Find where the given text appears and provide that cell's center as [x, y] coordinate. 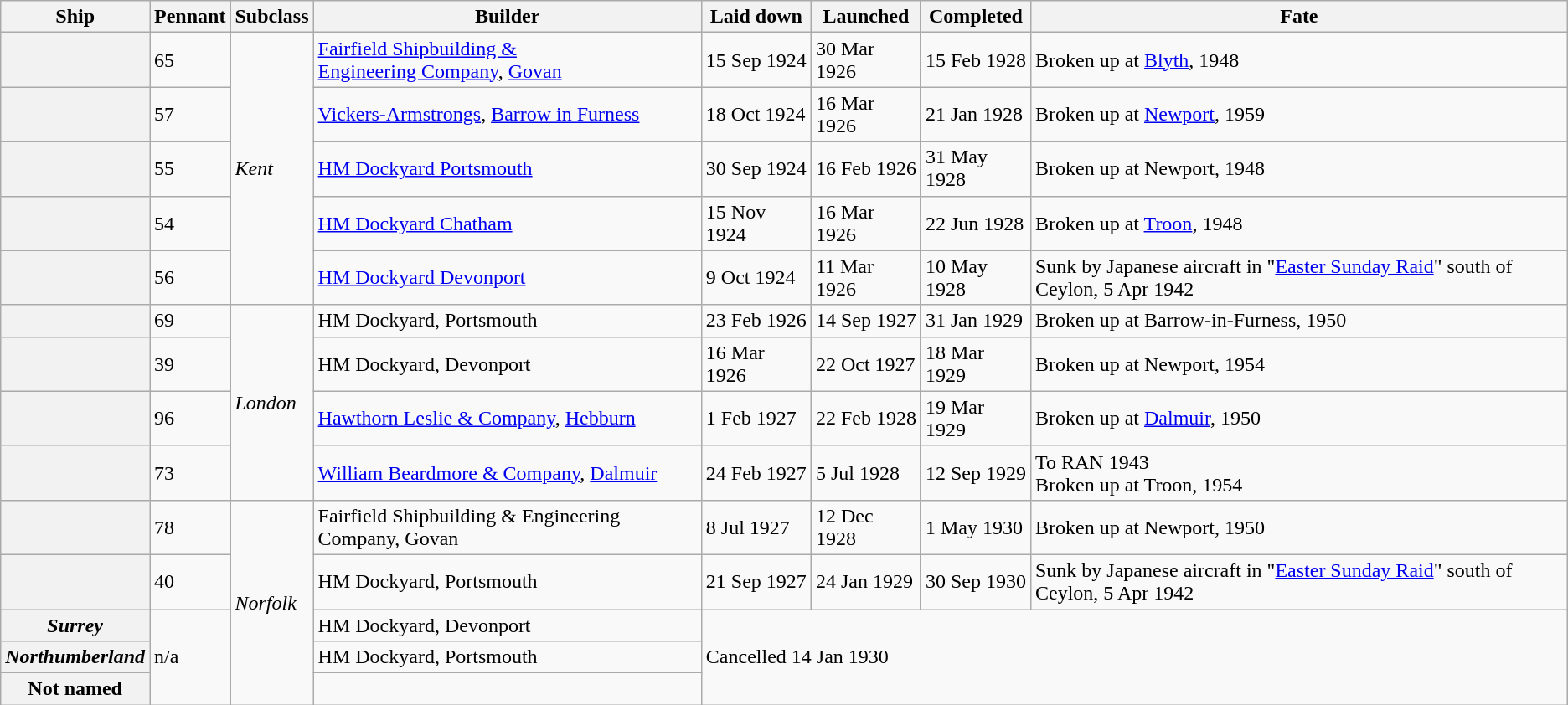
Broken up at Blyth, 1948 [1298, 60]
Pennant [190, 17]
To RAN 1943Broken up at Troon, 1954 [1298, 472]
39 [190, 363]
65 [190, 60]
21 Jan 1928 [975, 114]
31 May 1928 [975, 169]
30 Sep 1930 [975, 581]
14 Sep 1927 [866, 321]
Northumberland [75, 657]
96 [190, 419]
5 Jul 1928 [866, 472]
30 Mar 1926 [866, 60]
8 Jul 1927 [756, 527]
54 [190, 223]
30 Sep 1924 [756, 169]
78 [190, 527]
Completed [975, 17]
31 Jan 1929 [975, 321]
56 [190, 278]
Kent [271, 169]
Broken up at Newport, 1948 [1298, 169]
22 Oct 1927 [866, 363]
London [271, 402]
Ship [75, 17]
1 Feb 1927 [756, 419]
55 [190, 169]
12 Sep 1929 [975, 472]
40 [190, 581]
15 Sep 1924 [756, 60]
9 Oct 1924 [756, 278]
Broken up at Troon, 1948 [1298, 223]
Norfolk [271, 602]
Subclass [271, 17]
18 Mar 1929 [975, 363]
16 Feb 1926 [866, 169]
Builder [508, 17]
15 Nov 1924 [756, 223]
69 [190, 321]
Hawthorn Leslie & Company, Hebburn [508, 419]
Launched [866, 17]
19 Mar 1929 [975, 419]
Broken up at Newport, 1959 [1298, 114]
Surrey [75, 625]
21 Sep 1927 [756, 581]
15 Feb 1928 [975, 60]
Broken up at Newport, 1954 [1298, 363]
William Beardmore & Company, Dalmuir [508, 472]
1 May 1930 [975, 527]
Vickers-Armstrongs, Barrow in Furness [508, 114]
n/a [190, 657]
Broken up at Dalmuir, 1950 [1298, 419]
Not named [75, 689]
Broken up at Barrow-in-Furness, 1950 [1298, 321]
Laid down [756, 17]
23 Feb 1926 [756, 321]
57 [190, 114]
22 Feb 1928 [866, 419]
18 Oct 1924 [756, 114]
24 Jan 1929 [866, 581]
HM Dockyard Chatham [508, 223]
10 May 1928 [975, 278]
Fate [1298, 17]
Broken up at Newport, 1950 [1298, 527]
22 Jun 1928 [975, 223]
Cancelled 14 Jan 1930 [1134, 657]
12 Dec 1928 [866, 527]
HM Dockyard Portsmouth [508, 169]
HM Dockyard Devonport [508, 278]
11 Mar 1926 [866, 278]
24 Feb 1927 [756, 472]
73 [190, 472]
